Pinpoint the cell where the given text exists, returning its [X, Y] midpoint coordinate. 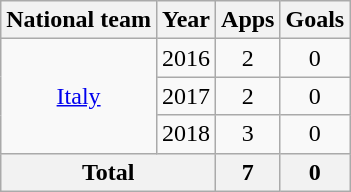
Goals [315, 20]
Year [186, 20]
2017 [186, 96]
2018 [186, 134]
3 [248, 134]
Apps [248, 20]
Italy [79, 96]
7 [248, 172]
National team [79, 20]
Total [108, 172]
2016 [186, 58]
